Scan for the cell matching the given text and deliver its [X, Y] coordinate at center. 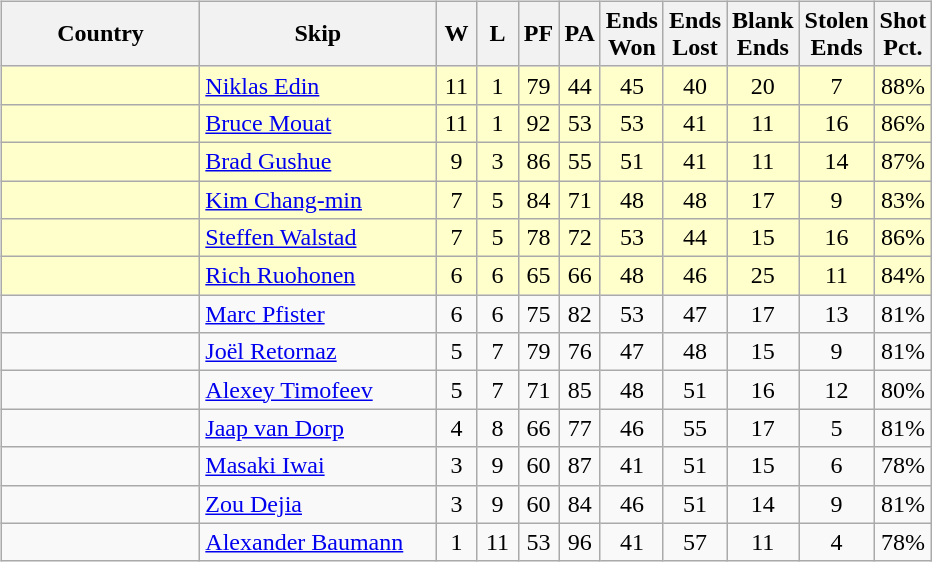
76 [580, 352]
57 [694, 542]
86 [538, 161]
Stolen Ends [836, 34]
83% [903, 199]
Kim Chang-min [318, 199]
Zou Dejia [318, 504]
20 [763, 85]
Shot Pct. [903, 34]
82 [580, 314]
L [498, 34]
PA [580, 34]
Alexey Timofeev [318, 390]
75 [538, 314]
Ends Won [632, 34]
PF [538, 34]
Masaki Iwai [318, 466]
Rich Ruohonen [318, 276]
W [456, 34]
72 [580, 238]
87% [903, 161]
Marc Pfister [318, 314]
8 [498, 428]
12 [836, 390]
Niklas Edin [318, 85]
88% [903, 85]
45 [632, 85]
92 [538, 123]
87 [580, 466]
96 [580, 542]
Steffen Walstad [318, 238]
65 [538, 276]
Alexander Baumann [318, 542]
Bruce Mouat [318, 123]
Blank Ends [763, 34]
80% [903, 390]
Joël Retornaz [318, 352]
Brad Gushue [318, 161]
Country [100, 34]
Jaap van Dorp [318, 428]
Ends Lost [694, 34]
13 [836, 314]
84% [903, 276]
40 [694, 85]
25 [763, 276]
78 [538, 238]
77 [580, 428]
85 [580, 390]
Skip [318, 34]
